Pinpoint the cell where the given text exists, returning its (x, y) midpoint coordinate. 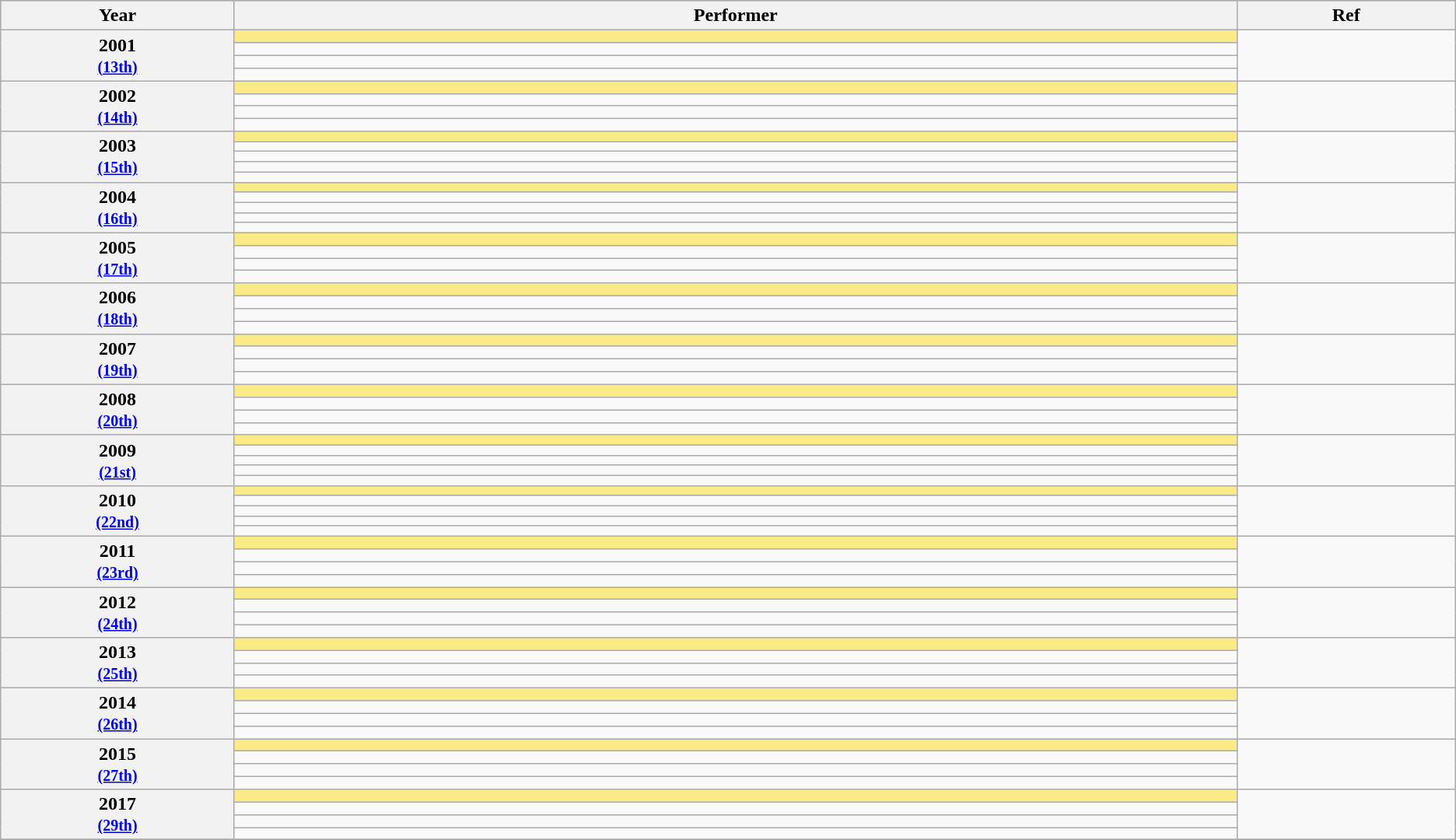
2001 (13th) (118, 56)
2012 (24th) (118, 611)
2010 (22nd) (118, 510)
2009 (21st) (118, 460)
Year (118, 16)
2003 (15th) (118, 157)
Performer (736, 16)
2008 (20th) (118, 409)
2015 (27th) (118, 764)
2011 (23rd) (118, 562)
2017 (29th) (118, 815)
Ref (1346, 16)
2007 (19th) (118, 359)
2013 (25th) (118, 663)
2006 (18th) (118, 308)
2005 (17th) (118, 258)
2002 (14th) (118, 106)
2014 (26th) (118, 714)
2004 (16th) (118, 207)
